For the text-containing cell, return its midpoint in [x, y] coordinate format. 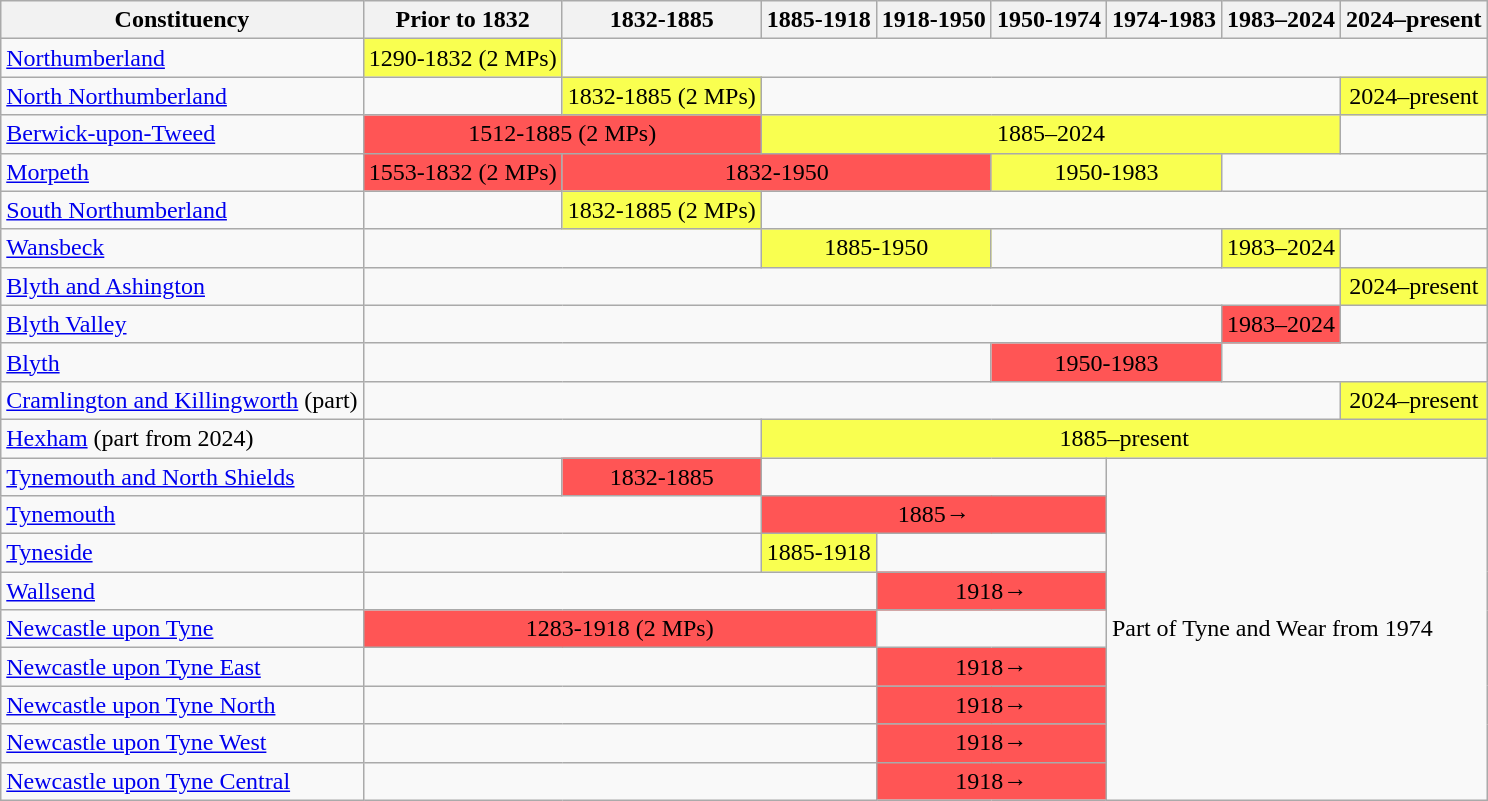
1832-1950 [776, 172]
Newcastle upon Tyne Central [182, 781]
Cramlington and Killingworth (part) [182, 400]
Berwick-upon-Tweed [182, 134]
1885–2024 [1050, 134]
Newcastle upon Tyne East [182, 667]
1885-1950 [876, 248]
Tynemouth [182, 515]
1512-1885 (2 MPs) [562, 134]
1918-1950 [934, 20]
Prior to 1832 [462, 20]
Blyth Valley [182, 324]
1885–present [1124, 438]
Tyneside [182, 553]
Tynemouth and North Shields [182, 477]
Hexham (part from 2024) [182, 438]
Blyth [182, 362]
Wansbeck [182, 248]
Newcastle upon Tyne North [182, 705]
1950-1974 [1048, 20]
1290-1832 (2 MPs) [462, 58]
1974-1983 [1164, 20]
South Northumberland [182, 210]
1553-1832 (2 MPs) [462, 172]
1283-1918 (2 MPs) [620, 629]
Morpeth [182, 172]
Newcastle upon Tyne West [182, 743]
Northumberland [182, 58]
Part of Tyne and Wear from 1974 [1296, 630]
1885→ [934, 515]
Blyth and Ashington [182, 286]
Wallsend [182, 591]
North Northumberland [182, 96]
Newcastle upon Tyne [182, 629]
Constituency [182, 20]
